Search for the cell housing the specified text and yield its [X, Y] center coordinate. 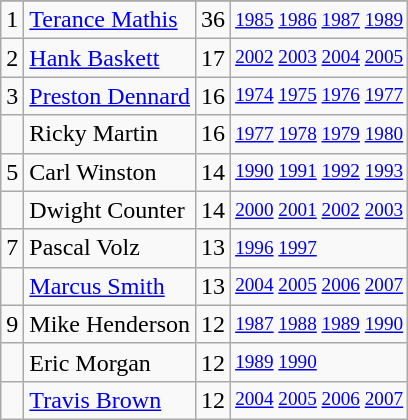
3 [12, 96]
7 [12, 248]
Pascal Volz [110, 248]
Terance Mathis [110, 20]
2000 2001 2002 2003 [320, 210]
Ricky Martin [110, 134]
1 [12, 20]
Marcus Smith [110, 286]
Eric Morgan [110, 362]
1977 1978 1979 1980 [320, 134]
1987 1988 1989 1990 [320, 324]
17 [214, 58]
Mike Henderson [110, 324]
2002 2003 2004 2005 [320, 58]
1985 1986 1987 1989 [320, 20]
Carl Winston [110, 172]
1974 1975 1976 1977 [320, 96]
Travis Brown [110, 400]
Preston Dennard [110, 96]
Hank Baskett [110, 58]
36 [214, 20]
Dwight Counter [110, 210]
5 [12, 172]
1989 1990 [320, 362]
1990 1991 1992 1993 [320, 172]
9 [12, 324]
1996 1997 [320, 248]
2 [12, 58]
